Scan for the cell matching the given text and deliver its (x, y) coordinate at center. 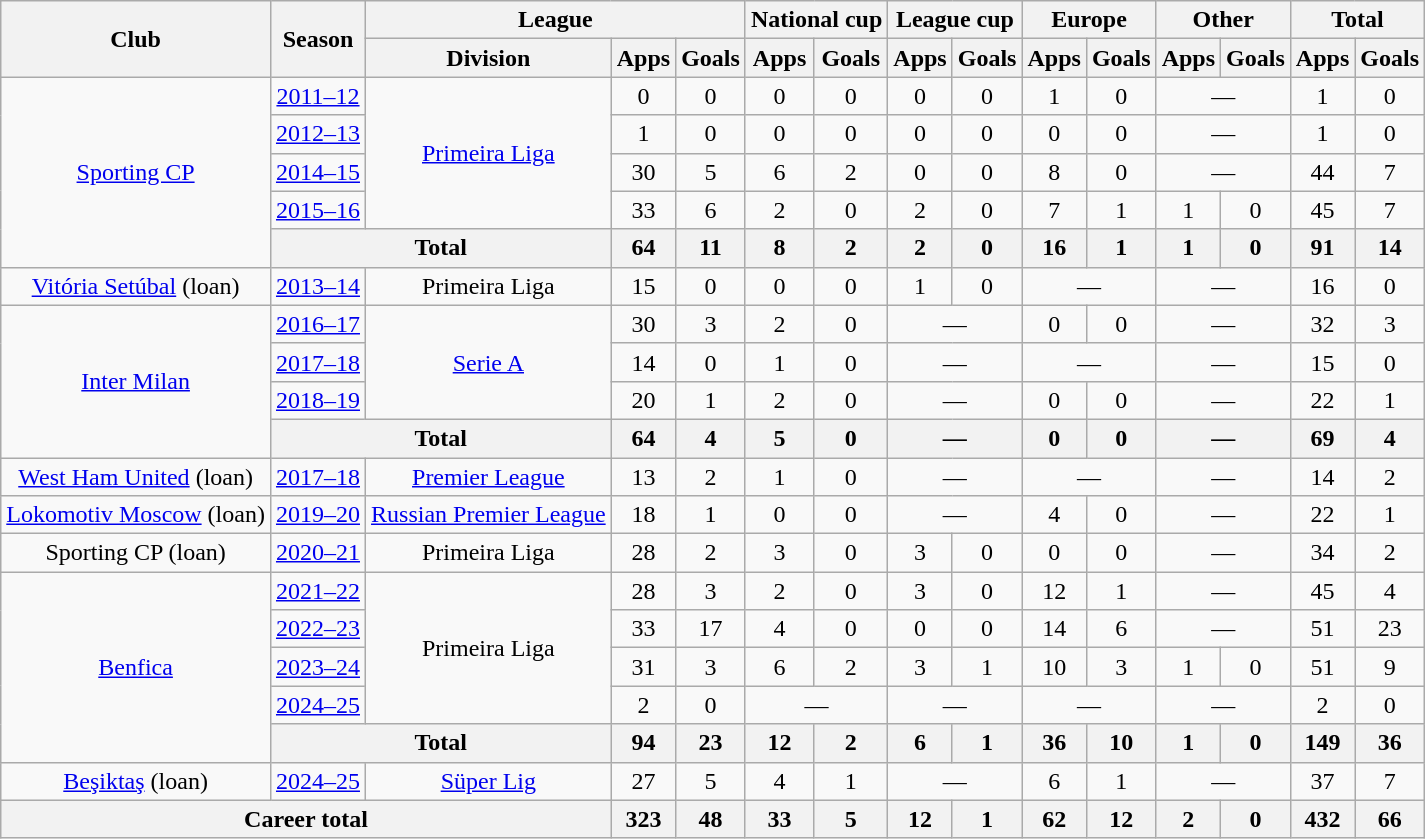
2021–22 (318, 591)
2020–21 (318, 553)
Russian Premier League (489, 515)
2012–13 (318, 134)
Season (318, 39)
2016–17 (318, 324)
31 (643, 667)
Süper Lig (489, 781)
2013–14 (318, 286)
66 (1390, 819)
94 (643, 743)
Division (489, 58)
Sporting CP (136, 172)
League (556, 20)
91 (1322, 248)
Inter Milan (136, 381)
9 (1390, 667)
Premier League (489, 477)
2022–23 (318, 629)
Other (1223, 20)
432 (1322, 819)
13 (643, 477)
Benfica (136, 667)
34 (1322, 553)
2019–20 (318, 515)
62 (1054, 819)
44 (1322, 172)
Serie A (489, 362)
17 (711, 629)
Europe (1089, 20)
Lokomotiv Moscow (loan) (136, 515)
2011–12 (318, 96)
West Ham United (loan) (136, 477)
Club (136, 39)
2023–24 (318, 667)
32 (1322, 324)
League cup (955, 20)
National cup (816, 20)
69 (1322, 438)
323 (643, 819)
27 (643, 781)
2014–15 (318, 172)
Career total (306, 819)
149 (1322, 743)
2015–16 (318, 210)
48 (711, 819)
11 (711, 248)
Beşiktaş (loan) (136, 781)
37 (1322, 781)
Sporting CP (loan) (136, 553)
Vitória Setúbal (loan) (136, 286)
20 (643, 400)
2018–19 (318, 400)
18 (643, 515)
